Determine the (x, y) coordinate at the center of the cell enclosing the given text.  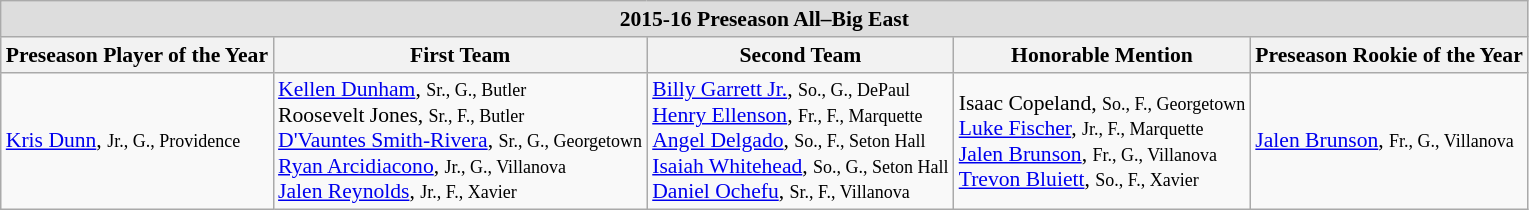
Isaac Copeland, So., F., GeorgetownLuke Fischer, Jr., F., MarquetteJalen Brunson, Fr., G., VillanovaTrevon Bluiett, So., F., Xavier (1102, 141)
Preseason Rookie of the Year (1389, 55)
Honorable Mention (1102, 55)
Kris Dunn, Jr., G., Providence (137, 141)
Jalen Brunson, Fr., G., Villanova (1389, 141)
Second Team (800, 55)
First Team (460, 55)
Preseason Player of the Year (137, 55)
2015-16 Preseason All–Big East (764, 19)
